Output the (X, Y) coordinate of the center of the cell containing the given text.  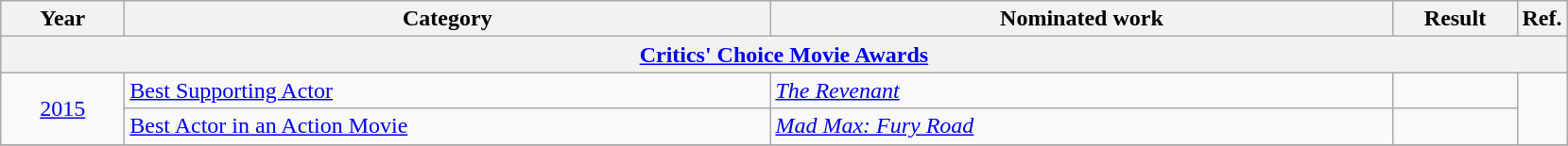
Best Actor in an Action Movie (448, 126)
Mad Max: Fury Road (1081, 126)
Ref. (1542, 19)
Category (448, 19)
Nominated work (1081, 19)
Best Supporting Actor (448, 90)
The Revenant (1081, 90)
2015 (62, 108)
Year (62, 19)
Result (1456, 19)
Critics' Choice Movie Awards (784, 55)
